Pinpoint the cell where the given text exists, returning its (X, Y) midpoint coordinate. 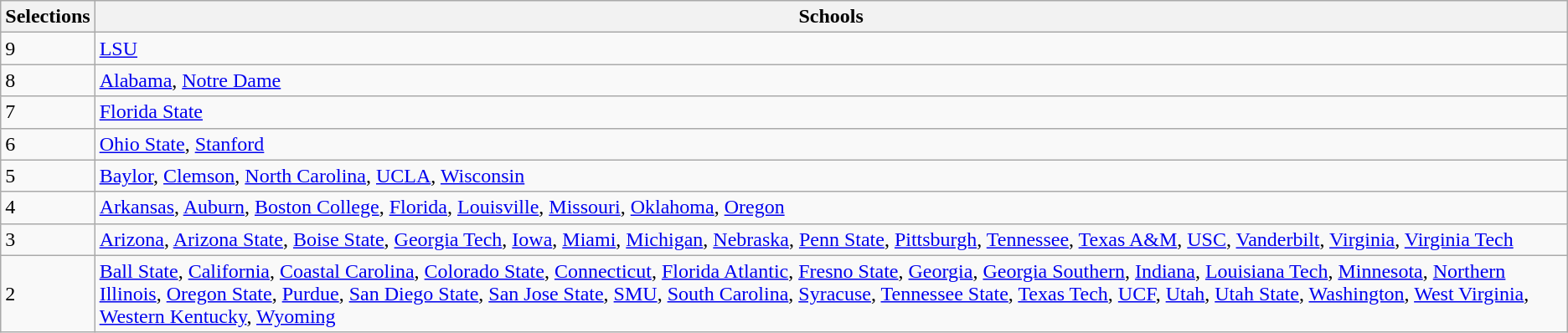
Baylor, Clemson, North Carolina, UCLA, Wisconsin (831, 176)
4 (48, 207)
Alabama, Notre Dame (831, 80)
7 (48, 112)
8 (48, 80)
2 (48, 294)
9 (48, 49)
5 (48, 176)
Ohio State, Stanford (831, 144)
Arkansas, Auburn, Boston College, Florida, Louisville, Missouri, Oklahoma, Oregon (831, 207)
LSU (831, 49)
6 (48, 144)
Florida State (831, 112)
3 (48, 239)
Selections (48, 17)
Schools (831, 17)
